Identify which cell holds the provided text, then report its [x, y] central coordinate. 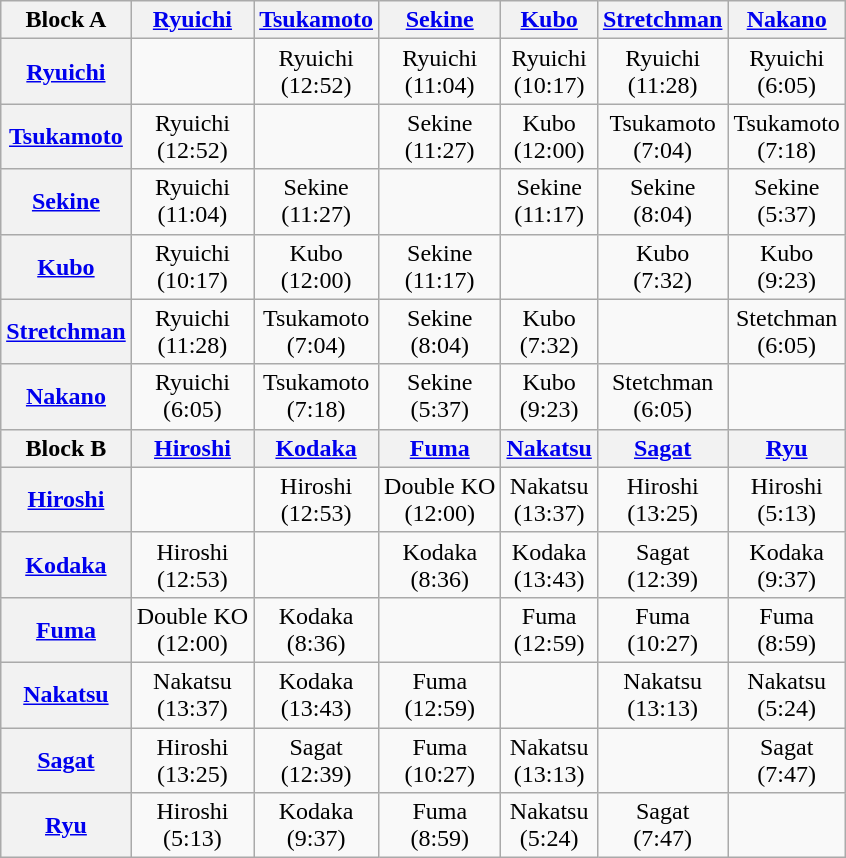
Block A [66, 20]
Block B [66, 448]
